For the text-containing cell, return its midpoint in (x, y) coordinate format. 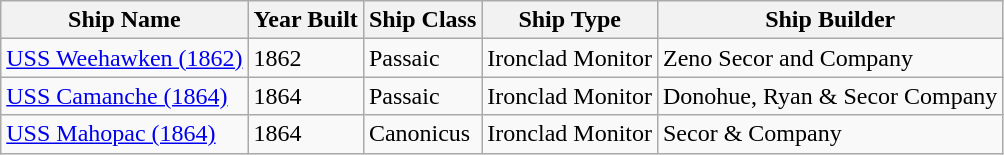
Ship Builder (830, 20)
USS Weehawken (1862) (124, 58)
Year Built (306, 20)
Canonicus (422, 134)
USS Camanche (1864) (124, 96)
Zeno Secor and Company (830, 58)
Ship Type (570, 20)
Ship Class (422, 20)
Donohue, Ryan & Secor Company (830, 96)
Ship Name (124, 20)
Secor & Company (830, 134)
1862 (306, 58)
USS Mahopac (1864) (124, 134)
